Extract the [x, y] coordinate from the center of the cell holding the provided text.  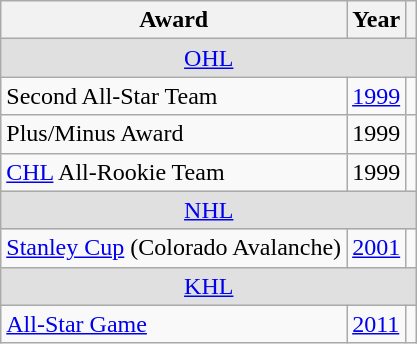
NHL [209, 210]
CHL All-Rookie Team [174, 172]
OHL [209, 58]
2001 [376, 248]
KHL [209, 286]
Stanley Cup (Colorado Avalanche) [174, 248]
Second All-Star Team [174, 96]
Plus/Minus Award [174, 134]
2011 [376, 324]
All-Star Game [174, 324]
Award [174, 20]
Year [376, 20]
